Output the (x, y) coordinate of the center of the cell containing the given text.  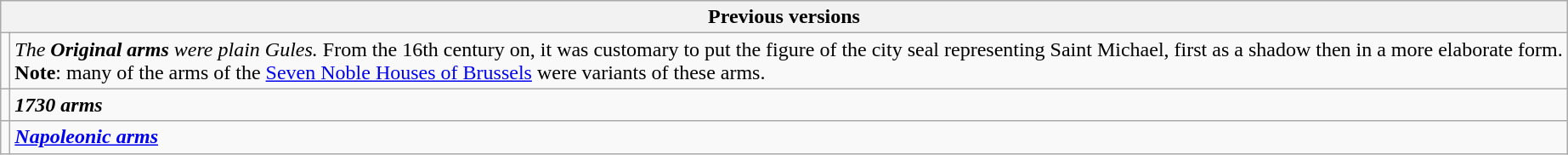
Previous versions (784, 17)
1730 arms (789, 105)
Napoleonic arms (789, 137)
